Provide the [x, y] coordinate of the cell's center where the given text is located.  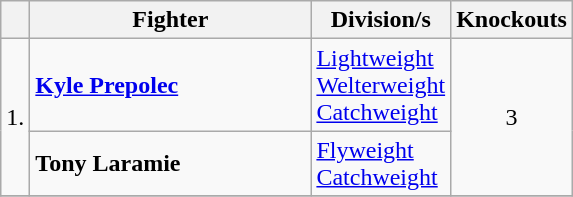
Tony Laramie [170, 164]
Lightweight Welterweight Catchweight [381, 85]
Division/s [381, 20]
Flyweight Catchweight [381, 164]
3 [512, 118]
Fighter [170, 20]
Knockouts [512, 20]
Kyle Prepolec [170, 85]
1. [16, 118]
